Output the [x, y] coordinate of the center of the cell containing the given text.  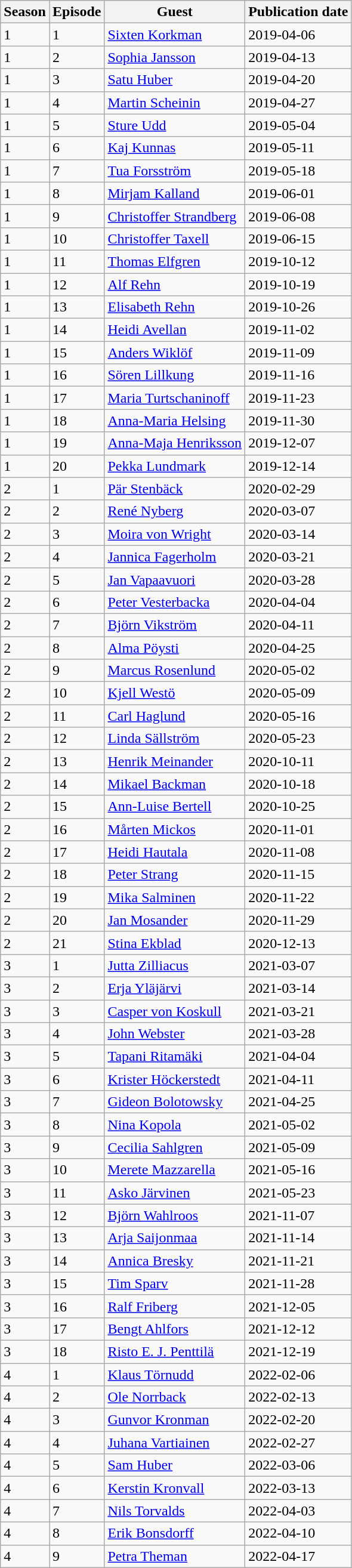
2019-11-09 [298, 353]
Henrik Meinander [175, 761]
Tua Forsström [175, 171]
2021-11-28 [298, 1283]
Kjell Westö [175, 693]
Sam Huber [175, 1465]
Casper von Koskull [175, 1011]
2020-11-01 [298, 829]
Anna-Maja Henriksson [175, 443]
2020-11-22 [298, 897]
2019-05-11 [298, 148]
John Webster [175, 1034]
Ralf Friberg [175, 1306]
Jutta Zilliacus [175, 965]
2021-03-28 [298, 1034]
Guest [175, 12]
2020-03-07 [298, 511]
2021-11-14 [298, 1238]
Pekka Lundmark [175, 466]
2020-02-29 [298, 489]
Jannica Fagerholm [175, 557]
2019-12-07 [298, 443]
2020-10-18 [298, 784]
Heidi Avellan [175, 330]
Mika Salminen [175, 897]
2019-11-16 [298, 375]
2021-03-21 [298, 1011]
Arja Saijonmaa [175, 1238]
Jan Vapaavuori [175, 579]
Juhana Vartiainen [175, 1443]
Peter Strang [175, 875]
2019-11-23 [298, 398]
Erja Yläjärvi [175, 988]
Cecilia Sahlgren [175, 1147]
2021-12-05 [298, 1306]
Christoffer Taxell [175, 239]
2019-04-13 [298, 57]
2022-03-13 [298, 1488]
2020-10-25 [298, 807]
Ann-Luise Bertell [175, 807]
2020-03-14 [298, 534]
2019-12-14 [298, 466]
Kerstin Kronvall [175, 1488]
Kaj Kunnas [175, 148]
Episode [76, 12]
2020-11-15 [298, 875]
2021-03-07 [298, 965]
2020-03-21 [298, 557]
2021-05-09 [298, 1147]
Moira von Wright [175, 534]
Heidi Hautala [175, 852]
2021-04-25 [298, 1102]
Mirjam Kalland [175, 193]
Pär Stenbäck [175, 489]
Asko Järvinen [175, 1193]
2019-06-08 [298, 216]
2019-05-18 [298, 171]
2021-11-07 [298, 1215]
21 [76, 943]
2019-11-30 [298, 421]
Elisabeth Rehn [175, 307]
Alma Pöysti [175, 647]
2022-02-27 [298, 1443]
2020-03-28 [298, 579]
Björn Vikström [175, 625]
2022-04-17 [298, 1556]
2021-12-12 [298, 1329]
Ole Norrback [175, 1397]
Merete Mazzarella [175, 1170]
Stina Ekblad [175, 943]
Marcus Rosenlund [175, 671]
Carl Haglund [175, 716]
2022-02-13 [298, 1397]
2021-12-19 [298, 1351]
Mikael Backman [175, 784]
Martin Scheinin [175, 103]
Christoffer Strandberg [175, 216]
2019-04-06 [298, 35]
Mårten Mickos [175, 829]
Jan Mosander [175, 920]
2020-11-08 [298, 852]
2020-05-16 [298, 716]
2021-04-04 [298, 1057]
Thomas Elfgren [175, 261]
Klaus Törnudd [175, 1374]
2021-11-21 [298, 1261]
2019-10-19 [298, 285]
2021-03-14 [298, 988]
Anders Wiklöf [175, 353]
2019-06-15 [298, 239]
2019-10-26 [298, 307]
Linda Sällström [175, 739]
2020-05-23 [298, 739]
2021-04-11 [298, 1079]
Peter Vesterbacka [175, 602]
2022-04-10 [298, 1533]
2020-04-04 [298, 602]
2020-10-11 [298, 761]
2019-06-01 [298, 193]
Gideon Bolotowsky [175, 1102]
Björn Wahlroos [175, 1215]
Sophia Jansson [175, 57]
2022-02-20 [298, 1420]
René Nyberg [175, 511]
Season [25, 12]
2019-04-20 [298, 80]
2020-05-02 [298, 671]
2020-12-13 [298, 943]
Maria Turtschaninoff [175, 398]
2021-05-02 [298, 1125]
Sture Udd [175, 125]
Sixten Korkman [175, 35]
Nils Torvalds [175, 1511]
Sören Lillkung [175, 375]
Annica Bresky [175, 1261]
2022-04-03 [298, 1511]
2022-02-06 [298, 1374]
2019-05-04 [298, 125]
2022-03-06 [298, 1465]
2019-04-27 [298, 103]
Gunvor Kronman [175, 1420]
Krister Höckerstedt [175, 1079]
2020-05-09 [298, 693]
2020-04-25 [298, 647]
Tapani Ritamäki [175, 1057]
2020-11-29 [298, 920]
Publication date [298, 12]
2020-04-11 [298, 625]
Petra Theman [175, 1556]
2019-11-02 [298, 330]
Anna-Maria Helsing [175, 421]
Risto E. J. Penttilä [175, 1351]
2021-05-16 [298, 1170]
Bengt Ahlfors [175, 1329]
Nina Kopola [175, 1125]
Satu Huber [175, 80]
2021-05-23 [298, 1193]
2019-10-12 [298, 261]
Erik Bonsdorff [175, 1533]
Tim Sparv [175, 1283]
Alf Rehn [175, 285]
